Capture the cell that displays the provided text and extract its (X, Y) central coordinate. 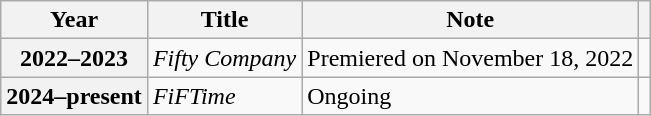
Year (74, 20)
Premiered on November 18, 2022 (470, 58)
Fifty Company (224, 58)
Note (470, 20)
FiFTime (224, 96)
Ongoing (470, 96)
2022–2023 (74, 58)
2024–present (74, 96)
Title (224, 20)
